Find where the given text appears and provide that cell's center as [X, Y] coordinate. 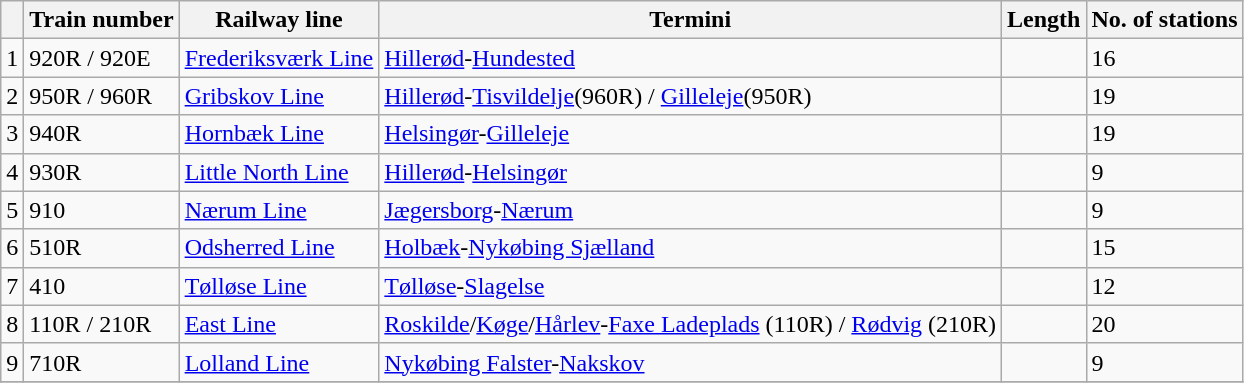
Nykøbing Falster-Nakskov [690, 362]
No. of stations [1164, 20]
710R [102, 362]
8 [12, 324]
930R [102, 172]
Gribskov Line [279, 96]
510R [102, 248]
910 [102, 210]
20 [1164, 324]
Odsherred Line [279, 248]
Roskilde/Køge/Hårlev-Faxe Ladeplads (110R) / Rødvig (210R) [690, 324]
1 [12, 58]
12 [1164, 286]
6 [12, 248]
Helsingør-Gilleleje [690, 134]
5 [12, 210]
16 [1164, 58]
410 [102, 286]
4 [12, 172]
940R [102, 134]
Jægersborg-Nærum [690, 210]
Tølløse-Slagelse [690, 286]
Termini [690, 20]
920R / 920E [102, 58]
Hillerød-Hundested [690, 58]
950R / 960R [102, 96]
15 [1164, 248]
Frederiksværk Line [279, 58]
7 [12, 286]
Length [1044, 20]
110R / 210R [102, 324]
2 [12, 96]
Hillerød-Helsingør [690, 172]
Hornbæk Line [279, 134]
Hillerød-Tisvildelje(960R) / Gilleleje(950R) [690, 96]
Nærum Line [279, 210]
Holbæk-Nykøbing Sjælland [690, 248]
Lolland Line [279, 362]
East Line [279, 324]
Railway line [279, 20]
3 [12, 134]
Little North Line [279, 172]
Train number [102, 20]
Tølløse Line [279, 286]
